Locate the cell with the specified text and output its [x, y] center coordinate. 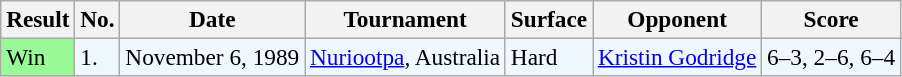
November 6, 1989 [212, 57]
Tournament [406, 19]
Date [212, 19]
Opponent [676, 19]
Hard [548, 57]
Kristin Godridge [676, 57]
Surface [548, 19]
No. [98, 19]
1. [98, 57]
Nuriootpa, Australia [406, 57]
6–3, 2–6, 6–4 [832, 57]
Win [38, 57]
Score [832, 19]
Result [38, 19]
